Identify which cell holds the provided text, then report its [x, y] central coordinate. 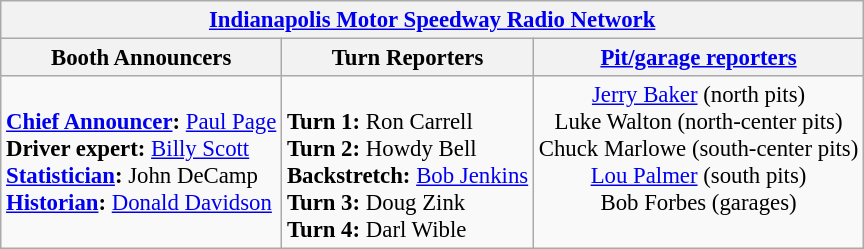
Chief Announcer: Paul Page Driver expert: Billy Scott Statistician: John DeCamp Historian: Donald Davidson [142, 162]
Turn Reporters [408, 58]
Pit/garage reporters [698, 58]
Jerry Baker (north pits)Luke Walton (north-center pits)Chuck Marlowe (south-center pits)Lou Palmer (south pits)Bob Forbes (garages) [698, 162]
Booth Announcers [142, 58]
Turn 1: Ron Carrell Turn 2: Howdy Bell Backstretch: Bob Jenkins Turn 3: Doug Zink Turn 4: Darl Wible [408, 162]
Indianapolis Motor Speedway Radio Network [432, 20]
